Detect which cell encompasses the target text, then output its [x, y] center coordinate. 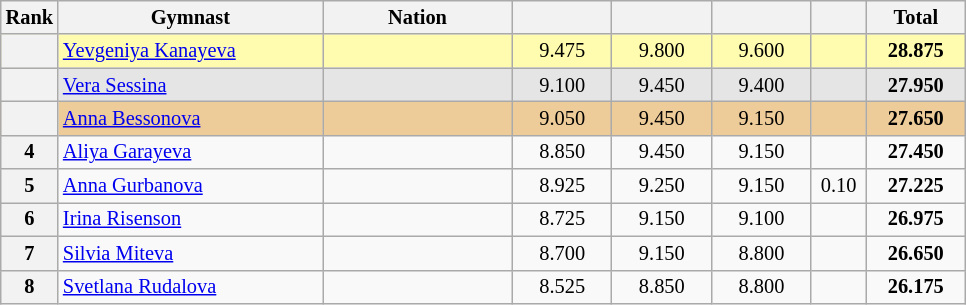
Irina Risenson [190, 219]
9.250 [662, 186]
26.975 [916, 219]
9.400 [762, 85]
Aliya Garayeva [190, 152]
9.600 [762, 51]
26.175 [916, 287]
28.875 [916, 51]
27.450 [916, 152]
27.650 [916, 118]
Svetlana Rudalova [190, 287]
8.725 [562, 219]
6 [30, 219]
26.650 [916, 253]
8.700 [562, 253]
Vera Sessina [190, 85]
Silvia Miteva [190, 253]
9.050 [562, 118]
8.525 [562, 287]
Rank [30, 17]
7 [30, 253]
9.800 [662, 51]
9.475 [562, 51]
Total [916, 17]
Gymnast [190, 17]
Yevgeniya Kanayeva [190, 51]
Nation [418, 17]
Anna Gurbanova [190, 186]
5 [30, 186]
8.925 [562, 186]
27.950 [916, 85]
4 [30, 152]
Anna Bessonova [190, 118]
27.225 [916, 186]
8 [30, 287]
0.10 [838, 186]
